Determine the (x, y) coordinate at the center of the cell enclosing the given text.  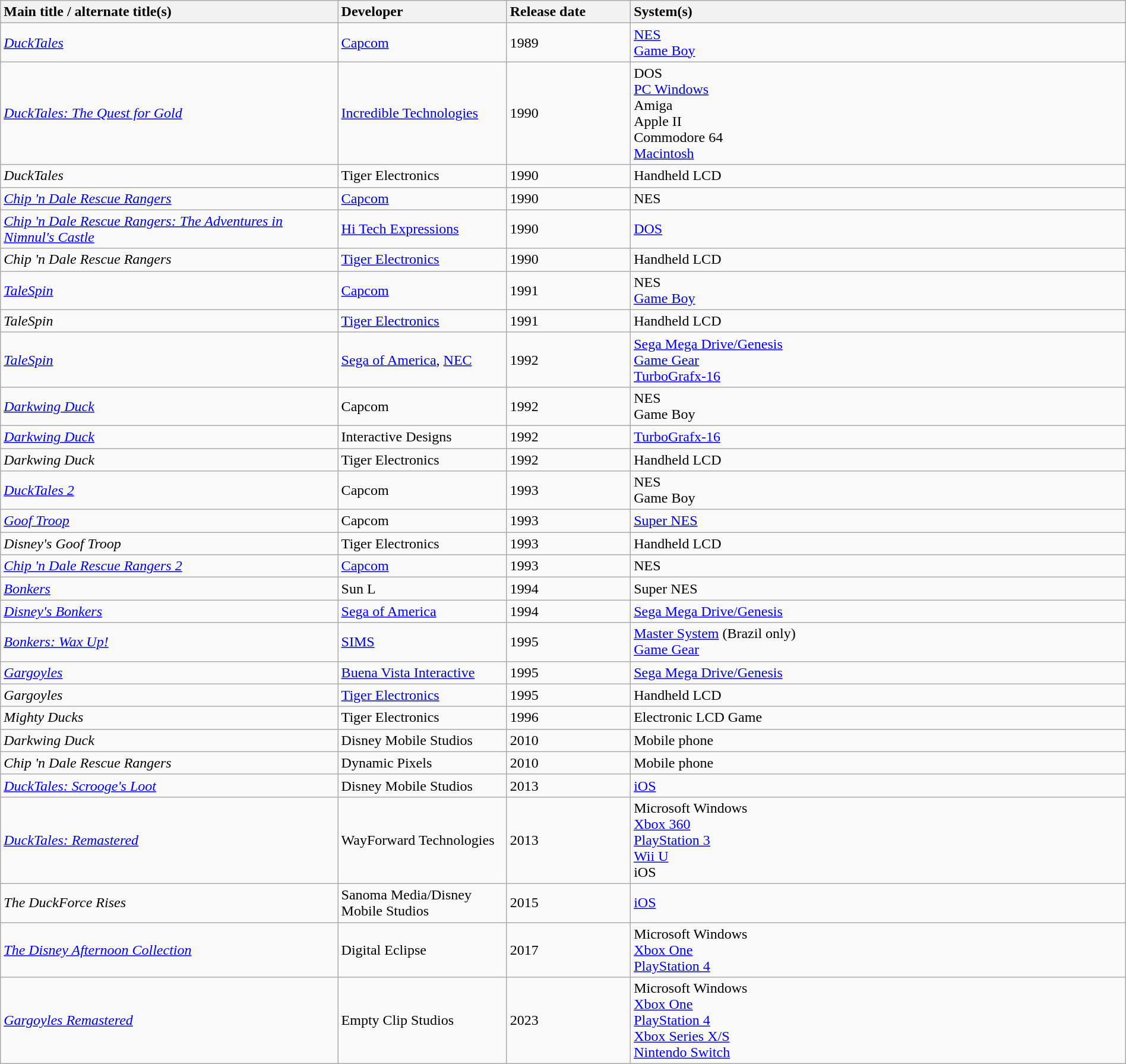
Mighty Ducks (169, 718)
Microsoft WindowsXbox OnePlayStation 4 (878, 949)
SIMS (422, 642)
Disney's Goof Troop (169, 544)
Sega of America (422, 611)
2023 (568, 1021)
WayForward Technologies (422, 840)
System(s) (878, 12)
Microsoft WindowsXbox 360PlayStation 3Wii UiOS (878, 840)
The DuckForce Rises (169, 903)
DOSPC WindowsAmigaApple IICommodore 64Macintosh (878, 113)
Master System (Brazil only)Game Gear (878, 642)
2017 (568, 949)
DuckTales: Scrooge's Loot (169, 785)
2015 (568, 903)
Sega Mega Drive/GenesisGame GearTurboGrafx-16 (878, 359)
TurboGrafx-16 (878, 437)
Developer (422, 12)
Chip 'n Dale Rescue Rangers: The Adventures in Nimnul's Castle (169, 229)
Empty Clip Studios (422, 1021)
Dynamic Pixels (422, 763)
Bonkers (169, 589)
Bonkers: Wax Up! (169, 642)
DuckTales: Remastered (169, 840)
DuckTales: The Quest for Gold (169, 113)
Incredible Technologies (422, 113)
1996 (568, 718)
Disney's Bonkers (169, 611)
Sanoma Media/Disney Mobile Studios (422, 903)
DOS (878, 229)
DuckTales 2 (169, 491)
Goof Troop (169, 521)
Hi Tech Expressions (422, 229)
Interactive Designs (422, 437)
Microsoft WindowsXbox OnePlayStation 4Xbox Series X/SNintendo Switch (878, 1021)
Sega of America, NEC (422, 359)
Sun L (422, 589)
Main title / alternate title(s) (169, 12)
Release date (568, 12)
The Disney Afternoon Collection (169, 949)
Electronic LCD Game (878, 718)
Chip 'n Dale Rescue Rangers 2 (169, 566)
1989 (568, 43)
Gargoyles Remastered (169, 1021)
Digital Eclipse (422, 949)
Buena Vista Interactive (422, 673)
